From the cell containing the given text, extract its center point as (x, y) coordinate. 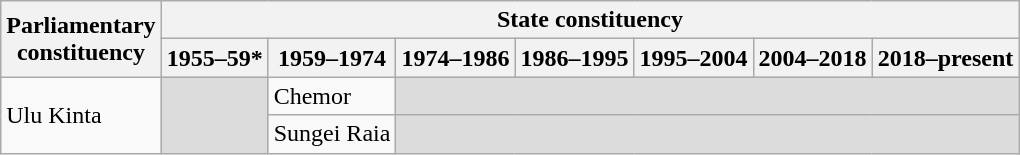
1986–1995 (574, 58)
2018–present (946, 58)
1995–2004 (694, 58)
Parliamentaryconstituency (81, 39)
Chemor (332, 96)
1974–1986 (456, 58)
Ulu Kinta (81, 115)
Sungei Raia (332, 134)
1955–59* (214, 58)
2004–2018 (812, 58)
State constituency (590, 20)
1959–1974 (332, 58)
